Search for the cell housing the specified text and yield its [x, y] center coordinate. 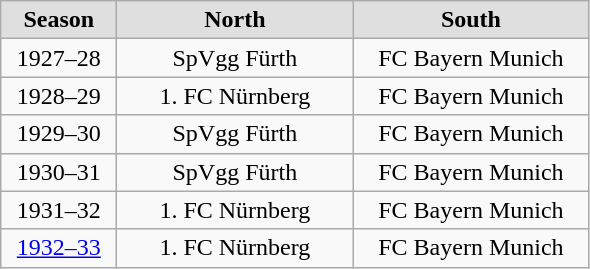
North [235, 20]
1931–32 [59, 210]
South [471, 20]
1932–33 [59, 248]
Season [59, 20]
1930–31 [59, 172]
1928–29 [59, 96]
1929–30 [59, 134]
1927–28 [59, 58]
